Search for the cell housing the specified text and yield its (x, y) center coordinate. 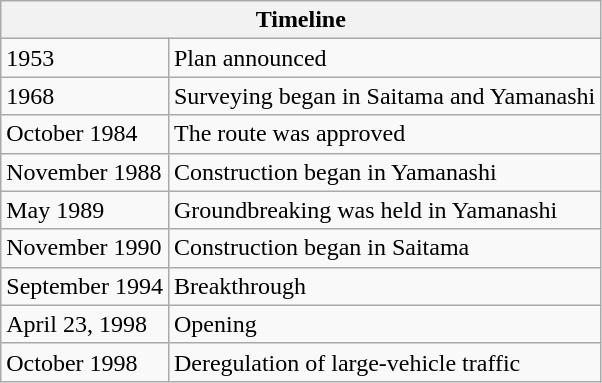
September 1994 (85, 286)
1953 (85, 58)
May 1989 (85, 210)
April 23, 1998 (85, 324)
Surveying began in Saitama and Yamanashi (384, 96)
October 1984 (85, 134)
November 1988 (85, 172)
November 1990 (85, 248)
Construction began in Saitama (384, 248)
Breakthrough (384, 286)
The route was approved (384, 134)
Groundbreaking was held in Yamanashi (384, 210)
October 1998 (85, 362)
Opening (384, 324)
Timeline (301, 20)
Deregulation of large-vehicle traffic (384, 362)
Construction began in Yamanashi (384, 172)
Plan announced (384, 58)
1968 (85, 96)
